Return the (x, y) coordinate for the center point of the cell that contains the specified text.  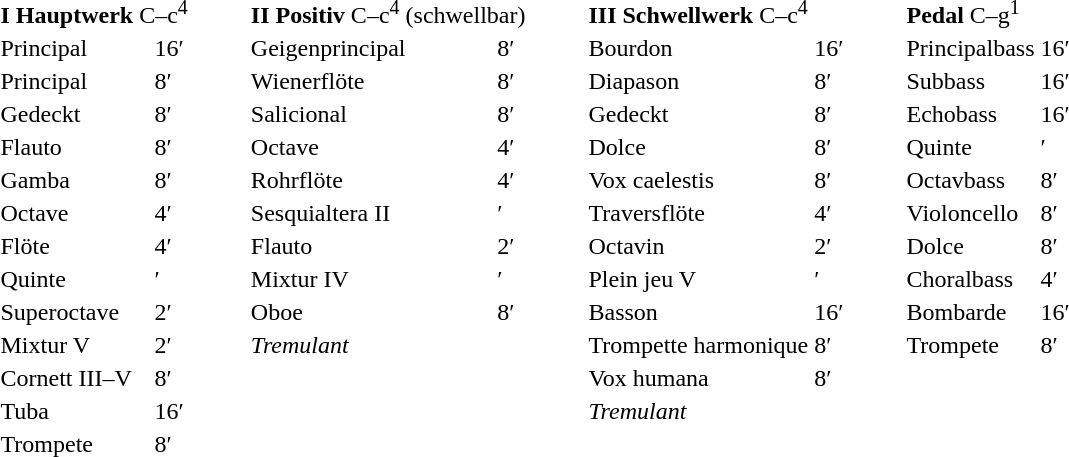
Sesquialtera II (370, 213)
Plein jeu V (698, 279)
Vox caelestis (698, 180)
Subbass (970, 81)
Octavbass (970, 180)
Principalbass (970, 48)
Vox humana (698, 378)
Geigenprincipal (370, 48)
Rohrflöte (370, 180)
Octave (370, 147)
Traversflöte (698, 213)
Octavin (698, 246)
Bombarde (970, 312)
Oboe (370, 312)
Flauto (370, 246)
Choralbass (970, 279)
Violoncello (970, 213)
Bourdon (698, 48)
Mixtur IV (370, 279)
Gedeckt (698, 114)
Basson (698, 312)
Quinte (970, 147)
Wienerflöte (370, 81)
Salicional (370, 114)
Trompette harmonique (698, 345)
Diapason (698, 81)
Trompete (970, 345)
Echobass (970, 114)
